For the text-containing cell, return its midpoint in [x, y] coordinate format. 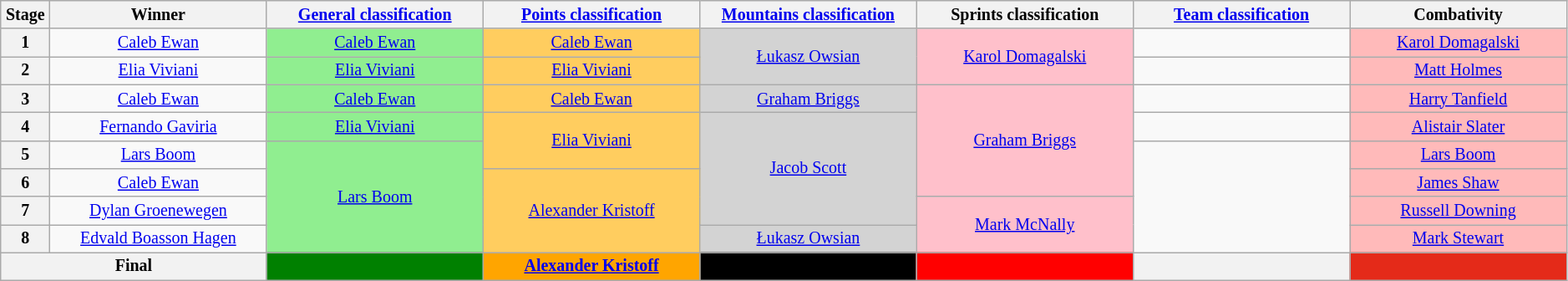
Russell Downing [1459, 211]
5 [25, 154]
Mountains classification [809, 15]
General classification [374, 15]
8 [25, 239]
Sprints classification [1024, 15]
Fernando Gaviria [159, 127]
2 [25, 70]
Winner [159, 15]
Final [134, 266]
Combativity [1459, 15]
Edvald Boasson Hagen [159, 239]
1 [25, 43]
Matt Holmes [1459, 70]
4 [25, 127]
Harry Tanfield [1459, 99]
6 [25, 182]
3 [25, 99]
Dylan Groenewegen [159, 211]
Jacob Scott [809, 169]
Points classification [591, 15]
Mark McNally [1024, 224]
Team classification [1241, 15]
Mark Stewart [1459, 239]
James Shaw [1459, 182]
7 [25, 211]
Alistair Slater [1459, 127]
Stage [25, 15]
